For the text-containing cell, return its midpoint in (x, y) coordinate format. 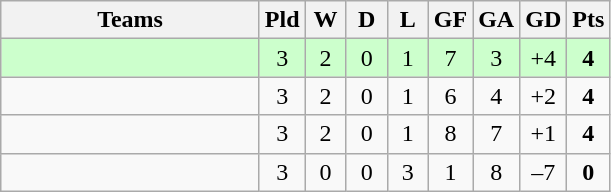
6 (450, 96)
D (366, 20)
Teams (130, 20)
Pld (282, 20)
+1 (544, 134)
Pts (588, 20)
+2 (544, 96)
GD (544, 20)
W (326, 20)
–7 (544, 172)
L (408, 20)
GA (496, 20)
+4 (544, 58)
GF (450, 20)
